Search for the cell housing the specified text and yield its (X, Y) center coordinate. 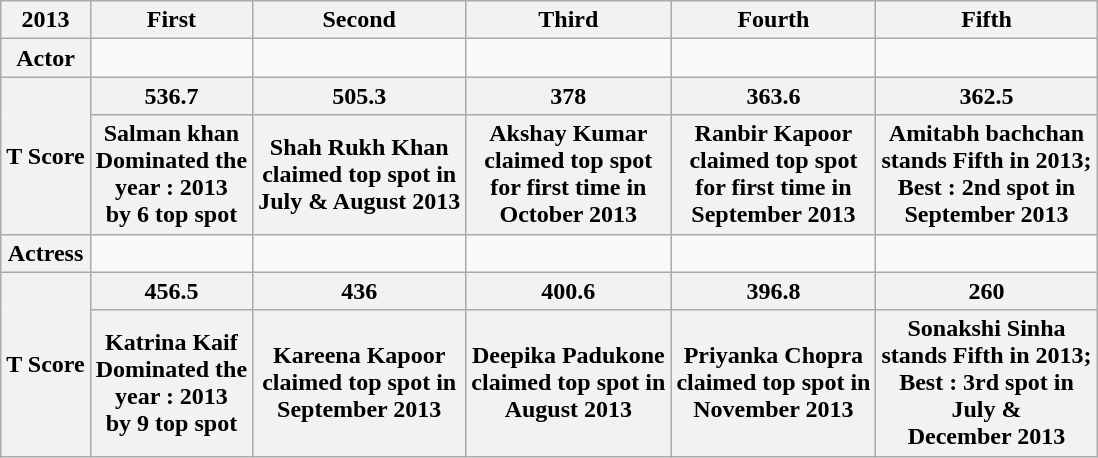
Shah Rukh Khanclaimed top spot inJuly & August 2013 (360, 174)
Third (568, 20)
Actress (46, 253)
396.8 (774, 291)
Priyanka Chopraclaimed top spot inNovember 2013 (774, 383)
Actor (46, 58)
First (171, 20)
363.6 (774, 96)
378 (568, 96)
2013 (46, 20)
Fourth (774, 20)
Katrina KaifDominated theyear : 2013by 9 top spot (171, 383)
Ranbir Kapoorclaimed top spotfor first time inSeptember 2013 (774, 174)
362.5 (986, 96)
Fifth (986, 20)
505.3 (360, 96)
Amitabh bachchanstands Fifth in 2013;Best : 2nd spot inSeptember 2013 (986, 174)
400.6 (568, 291)
Akshay Kumarclaimed top spotfor first time inOctober 2013 (568, 174)
Sonakshi Sinhastands Fifth in 2013;Best : 3rd spot inJuly &December 2013 (986, 383)
536.7 (171, 96)
Deepika Padukoneclaimed top spot inAugust 2013 (568, 383)
Second (360, 20)
Kareena Kapoorclaimed top spot inSeptember 2013 (360, 383)
Salman khanDominated theyear : 2013by 6 top spot (171, 174)
260 (986, 291)
436 (360, 291)
456.5 (171, 291)
